For the text-containing cell, return its midpoint in [X, Y] coordinate format. 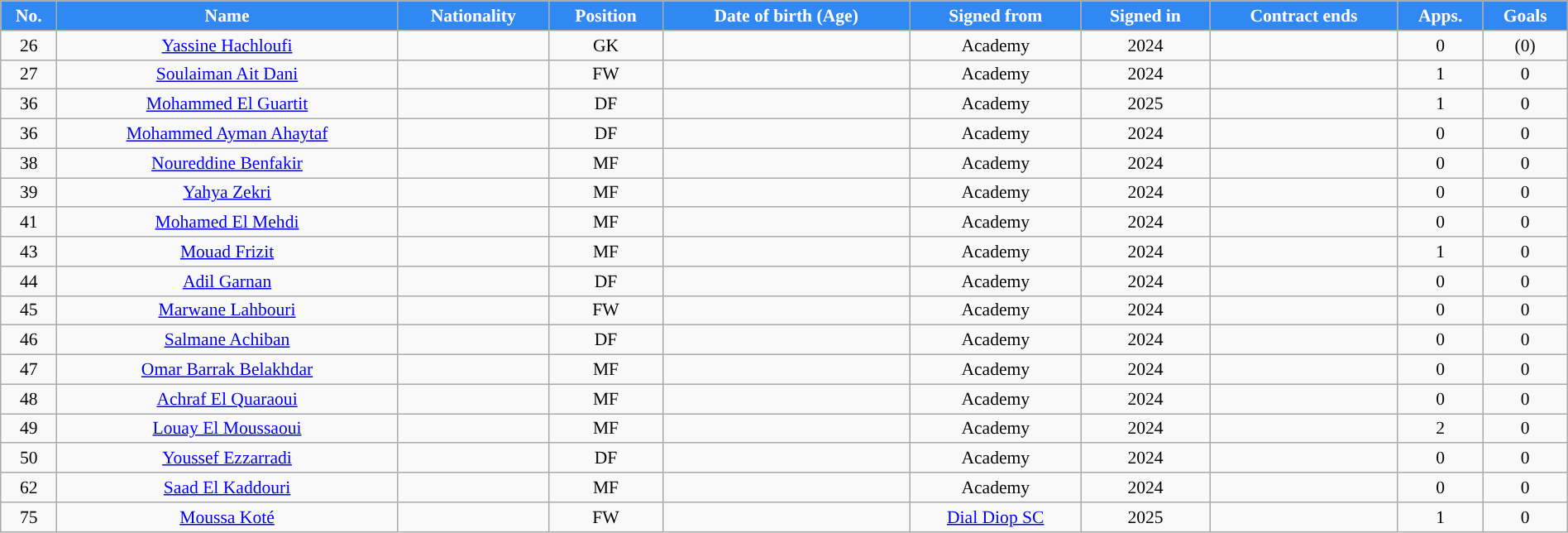
Achraf El Quaraoui [227, 399]
Position [605, 16]
43 [29, 252]
Adil Garnan [227, 281]
Moussa Koté [227, 517]
Youssef Ezzarradi [227, 459]
44 [29, 281]
Mohamed El Mehdi [227, 223]
75 [29, 517]
46 [29, 340]
Yassine Hachloufi [227, 46]
GK [605, 46]
Salmane Achiban [227, 340]
48 [29, 399]
Goals [1525, 16]
Signed from [996, 16]
2 [1441, 429]
47 [29, 370]
Soulaiman Ait Dani [227, 74]
Omar Barrak Belakhdar [227, 370]
Mohammed El Guartit [227, 104]
Noureddine Benfakir [227, 163]
Dial Diop SC [996, 517]
49 [29, 429]
45 [29, 310]
Nationality [473, 16]
50 [29, 459]
Yahya Zekri [227, 193]
26 [29, 46]
Saad El Kaddouri [227, 487]
39 [29, 193]
No. [29, 16]
Apps. [1441, 16]
Mouad Frizit [227, 252]
Name [227, 16]
Contract ends [1303, 16]
41 [29, 223]
Louay El Moussaoui [227, 429]
Marwane Lahbouri [227, 310]
Date of birth (Age) [786, 16]
62 [29, 487]
Signed in [1145, 16]
27 [29, 74]
Mohammed Ayman Ahaytaf [227, 134]
38 [29, 163]
(0) [1525, 46]
